Search for the cell housing the specified text and yield its [X, Y] center coordinate. 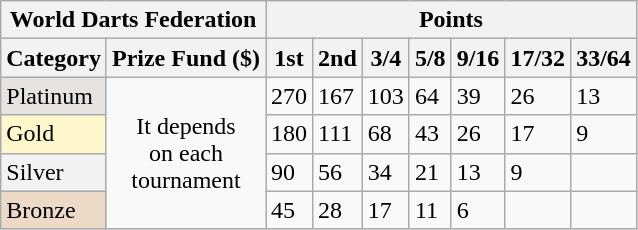
90 [290, 172]
6 [478, 210]
2nd [338, 58]
180 [290, 134]
33/64 [604, 58]
270 [290, 96]
21 [430, 172]
39 [478, 96]
Bronze [54, 210]
167 [338, 96]
11 [430, 210]
Platinum [54, 96]
5/8 [430, 58]
9/16 [478, 58]
17/32 [538, 58]
34 [386, 172]
43 [430, 134]
Category [54, 58]
64 [430, 96]
56 [338, 172]
111 [338, 134]
3/4 [386, 58]
It dependson eachtournament [186, 153]
1st [290, 58]
68 [386, 134]
Prize Fund ($) [186, 58]
103 [386, 96]
Points [452, 20]
World Darts Federation [134, 20]
45 [290, 210]
28 [338, 210]
Gold [54, 134]
Silver [54, 172]
